Locate the cell with the specified text and output its (x, y) center coordinate. 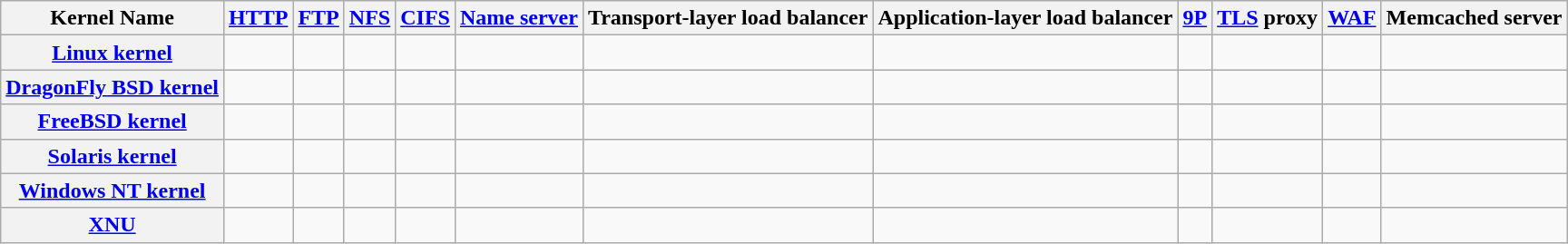
9P (1195, 18)
Application-layer load balancer (1025, 18)
NFS (369, 18)
Transport-layer load balancer (728, 18)
XNU (113, 225)
Windows NT kernel (113, 190)
Memcached server (1474, 18)
HTTP (258, 18)
Kernel Name (113, 18)
Name server (519, 18)
Solaris kernel (113, 156)
Linux kernel (113, 53)
TLS proxy (1268, 18)
DragonFly BSD kernel (113, 87)
FreeBSD kernel (113, 122)
CIFS (426, 18)
FTP (318, 18)
WAF (1352, 18)
